From the cell containing the given text, extract its center point as [X, Y] coordinate. 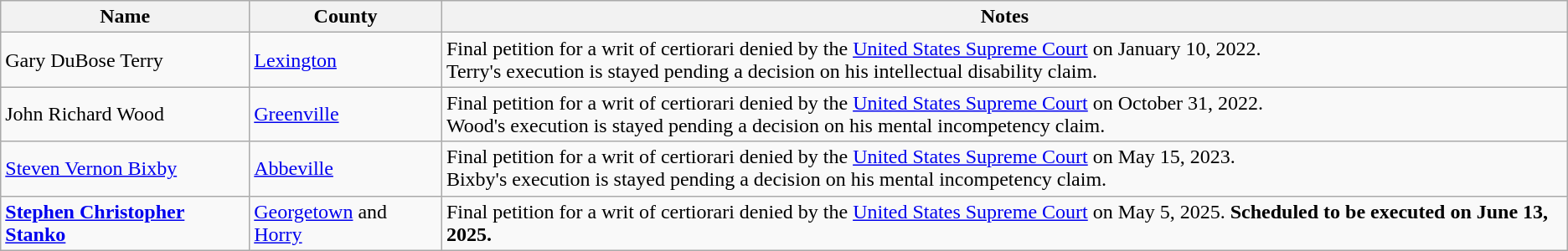
Stephen Christopher Stanko [126, 223]
Final petition for a writ of certiorari denied by the United States Supreme Court on May 5, 2025. Scheduled to be executed on June 13, 2025. [1004, 223]
Gary DuBose Terry [126, 60]
Notes [1004, 17]
John Richard Wood [126, 114]
Abbeville [346, 169]
Name [126, 17]
County [346, 17]
Greenville [346, 114]
Steven Vernon Bixby [126, 169]
Lexington [346, 60]
Georgetown and Horry [346, 223]
